Pinpoint the cell where the given text exists, returning its (X, Y) midpoint coordinate. 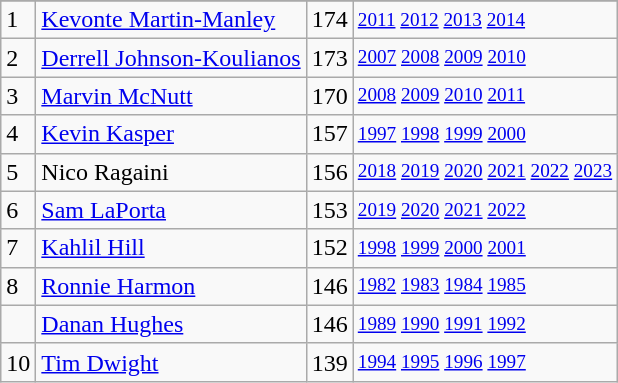
157 (330, 134)
2007 2008 2009 2010 (485, 58)
Kevonte Martin-Manley (171, 20)
1994 1995 1996 1997 (485, 362)
Danan Hughes (171, 324)
1997 1998 1999 2000 (485, 134)
1998 1999 2000 2001 (485, 248)
173 (330, 58)
1 (18, 20)
153 (330, 210)
Nico Ragaini (171, 172)
Tim Dwight (171, 362)
1982 1983 1984 1985 (485, 286)
2008 2009 2010 2011 (485, 96)
4 (18, 134)
Sam LaPorta (171, 210)
174 (330, 20)
2011 2012 2013 2014 (485, 20)
3 (18, 96)
8 (18, 286)
Marvin McNutt (171, 96)
6 (18, 210)
Ronnie Harmon (171, 286)
Kevin Kasper (171, 134)
2018 2019 2020 2021 2022 2023 (485, 172)
2 (18, 58)
156 (330, 172)
10 (18, 362)
152 (330, 248)
139 (330, 362)
1989 1990 1991 1992 (485, 324)
2019 2020 2021 2022 (485, 210)
5 (18, 172)
7 (18, 248)
Derrell Johnson-Koulianos (171, 58)
170 (330, 96)
Kahlil Hill (171, 248)
